Scan for the cell matching the given text and deliver its (x, y) coordinate at center. 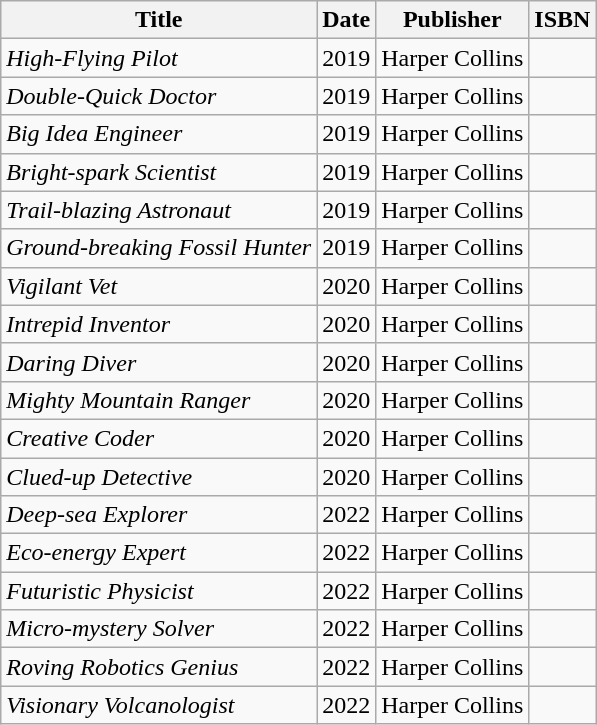
Mighty Mountain Ranger (159, 400)
Big Idea Engineer (159, 134)
Intrepid Inventor (159, 324)
Trail-blazing Astronaut (159, 210)
Bright-spark Scientist (159, 172)
Deep-sea Explorer (159, 515)
Roving Robotics Genius (159, 667)
Eco-energy Expert (159, 553)
Vigilant Vet (159, 286)
Date (346, 20)
Visionary Volcanologist (159, 705)
Daring Diver (159, 362)
Ground-breaking Fossil Hunter (159, 248)
Publisher (452, 20)
High-Flying Pilot (159, 58)
Futuristic Physicist (159, 591)
Clued-up Detective (159, 477)
Double-Quick Doctor (159, 96)
Creative Coder (159, 438)
Title (159, 20)
ISBN (562, 20)
Micro-mystery Solver (159, 629)
